Scan for the cell matching the given text and deliver its (X, Y) coordinate at center. 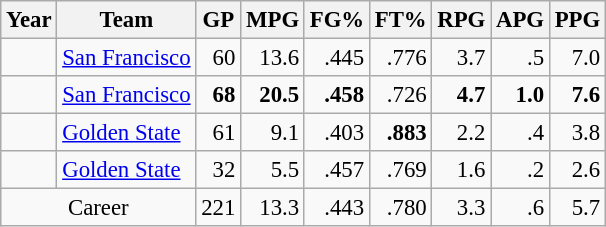
.780 (400, 208)
GP (218, 20)
Team (126, 20)
20.5 (273, 95)
7.0 (577, 58)
5.5 (273, 170)
FT% (400, 20)
.769 (400, 170)
2.6 (577, 170)
2.2 (462, 133)
5.7 (577, 208)
32 (218, 170)
61 (218, 133)
APG (520, 20)
7.6 (577, 95)
MPG (273, 20)
1.6 (462, 170)
FG% (336, 20)
.5 (520, 58)
.6 (520, 208)
68 (218, 95)
.883 (400, 133)
221 (218, 208)
3.7 (462, 58)
13.6 (273, 58)
.403 (336, 133)
60 (218, 58)
4.7 (462, 95)
.443 (336, 208)
13.3 (273, 208)
.445 (336, 58)
.457 (336, 170)
PPG (577, 20)
.4 (520, 133)
Career (98, 208)
3.8 (577, 133)
.776 (400, 58)
9.1 (273, 133)
3.3 (462, 208)
Year (29, 20)
.726 (400, 95)
1.0 (520, 95)
.2 (520, 170)
.458 (336, 95)
RPG (462, 20)
